Return the (X, Y) coordinate for the center point of the cell that contains the specified text.  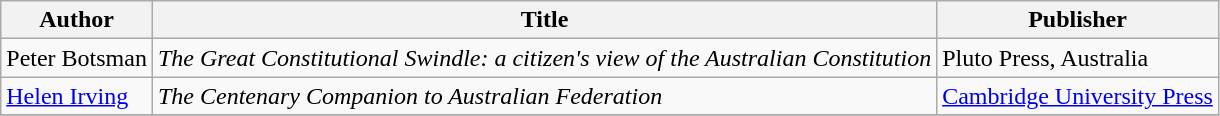
Title (544, 20)
Helen Irving (77, 96)
The Great Constitutional Swindle: a citizen's view of the Australian Constitution (544, 58)
Author (77, 20)
Pluto Press, Australia (1078, 58)
Peter Botsman (77, 58)
The Centenary Companion to Australian Federation (544, 96)
Publisher (1078, 20)
Cambridge University Press (1078, 96)
